Find where the given text appears and provide that cell's center as (X, Y) coordinate. 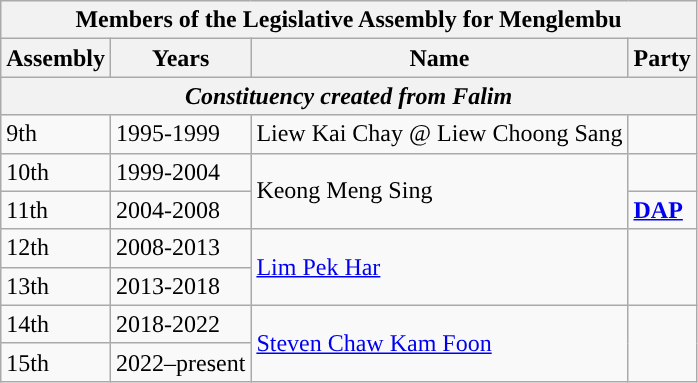
Keong Meng Sing (440, 191)
2008-2013 (180, 248)
Members of the Legislative Assembly for Menglembu (349, 20)
Assembly (56, 58)
2013-2018 (180, 286)
Name (440, 58)
1995-1999 (180, 134)
14th (56, 324)
12th (56, 248)
Party (662, 58)
10th (56, 172)
2004-2008 (180, 210)
Constituency created from Falim (349, 96)
1999-2004 (180, 172)
9th (56, 134)
Liew Kai Chay @ Liew Choong Sang (440, 134)
11th (56, 210)
13th (56, 286)
2022–present (180, 362)
15th (56, 362)
DAP (662, 210)
Years (180, 58)
2018-2022 (180, 324)
Lim Pek Har (440, 267)
Steven Chaw Kam Foon (440, 343)
